Capture the cell that displays the provided text and extract its (X, Y) central coordinate. 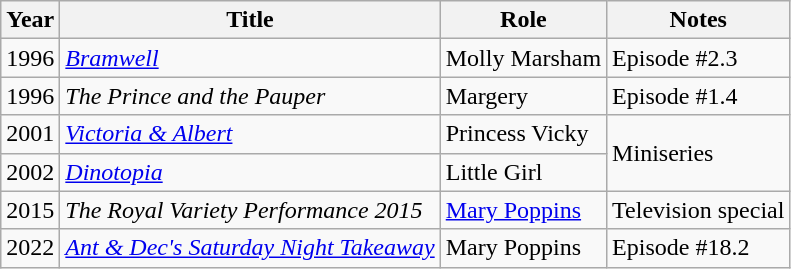
The Royal Variety Performance 2015 (250, 210)
2001 (30, 134)
Episode #2.3 (698, 58)
Miniseries (698, 153)
2015 (30, 210)
Notes (698, 20)
Episode #1.4 (698, 96)
Television special (698, 210)
The Prince and the Pauper (250, 96)
Ant & Dec's Saturday Night Takeaway (250, 248)
Victoria & Albert (250, 134)
2022 (30, 248)
Episode #18.2 (698, 248)
Molly Marsham (523, 58)
2002 (30, 172)
Dinotopia (250, 172)
Year (30, 20)
Princess Vicky (523, 134)
Margery (523, 96)
Little Girl (523, 172)
Role (523, 20)
Bramwell (250, 58)
Title (250, 20)
